Return the [x, y] coordinate for the center point of the cell that contains the specified text.  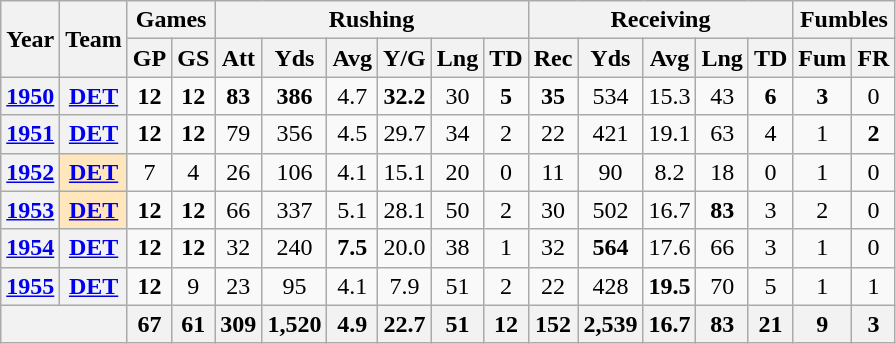
534 [610, 96]
50 [457, 210]
1954 [30, 248]
79 [238, 134]
43 [722, 96]
7 [149, 172]
GP [149, 58]
19.1 [670, 134]
28.1 [405, 210]
Fumbles [844, 20]
1953 [30, 210]
Rushing [372, 20]
61 [194, 324]
Rec [553, 58]
8.2 [670, 172]
7.9 [405, 286]
20 [457, 172]
502 [610, 210]
23 [238, 286]
20.0 [405, 248]
29.7 [405, 134]
Receiving [660, 20]
1950 [30, 96]
5.1 [352, 210]
1,520 [294, 324]
17.6 [670, 248]
1952 [30, 172]
356 [294, 134]
15.1 [405, 172]
564 [610, 248]
38 [457, 248]
34 [457, 134]
309 [238, 324]
1951 [30, 134]
6 [770, 96]
337 [294, 210]
240 [294, 248]
67 [149, 324]
4.9 [352, 324]
4.7 [352, 96]
7.5 [352, 248]
421 [610, 134]
428 [610, 286]
22.7 [405, 324]
11 [553, 172]
1955 [30, 286]
Y/G [405, 58]
32.2 [405, 96]
26 [238, 172]
152 [553, 324]
18 [722, 172]
35 [553, 96]
386 [294, 96]
15.3 [670, 96]
70 [722, 286]
Games [170, 20]
21 [770, 324]
Team [94, 39]
95 [294, 286]
19.5 [670, 286]
Year [30, 39]
GS [194, 58]
2,539 [610, 324]
63 [722, 134]
106 [294, 172]
Att [238, 58]
FR [874, 58]
Fum [822, 58]
4.5 [352, 134]
90 [610, 172]
